Extract the [X, Y] coordinate from the center of the cell holding the provided text.  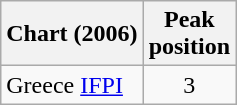
3 [189, 85]
Peakposition [189, 34]
Chart (2006) [72, 34]
Greece IFPI [72, 85]
